Pinpoint the cell where the given text exists, returning its [X, Y] midpoint coordinate. 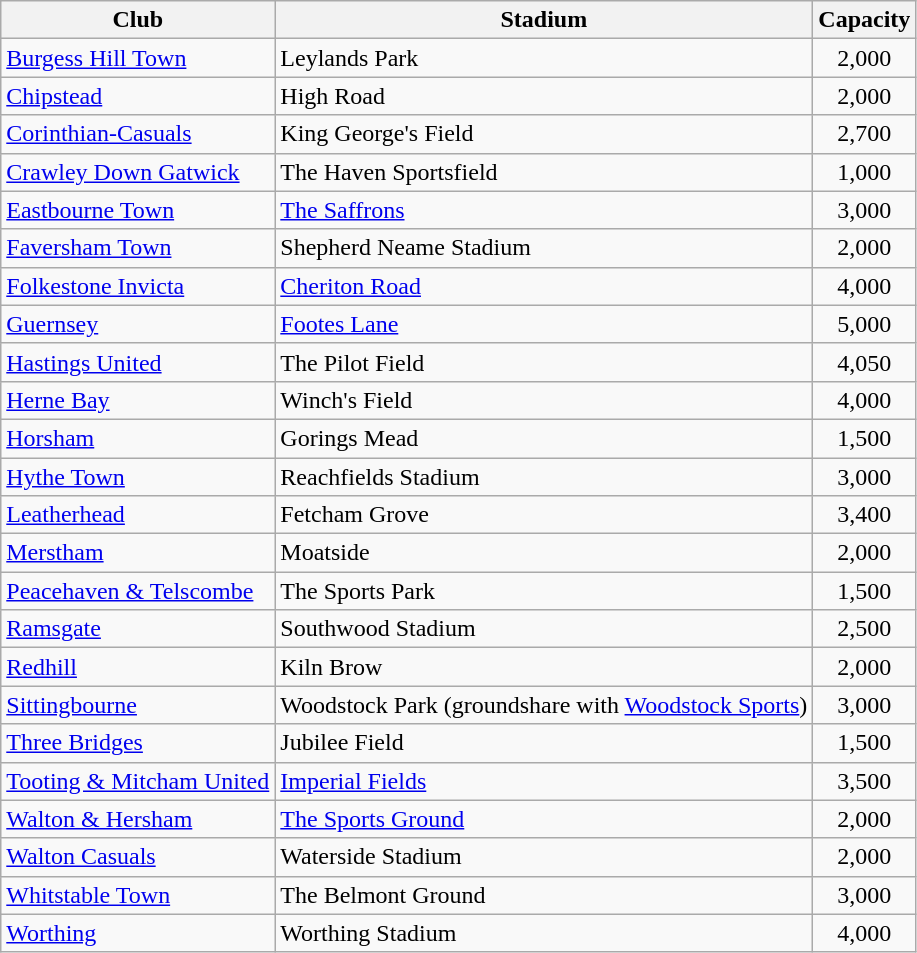
Leatherhead [138, 515]
3,500 [864, 781]
The Sports Park [544, 591]
The Pilot Field [544, 362]
High Road [544, 96]
Winch's Field [544, 400]
Fetcham Grove [544, 515]
Eastbourne Town [138, 210]
Moatside [544, 553]
Redhill [138, 667]
5,000 [864, 324]
Folkestone Invicta [138, 286]
Stadium [544, 20]
Southwood Stadium [544, 629]
Chipstead [138, 96]
Woodstock Park (groundshare with Woodstock Sports) [544, 705]
Burgess Hill Town [138, 58]
Worthing Stadium [544, 933]
2,700 [864, 134]
The Saffrons [544, 210]
Corinthian-Casuals [138, 134]
4,050 [864, 362]
Sittingbourne [138, 705]
Imperial Fields [544, 781]
Herne Bay [138, 400]
Capacity [864, 20]
Reachfields Stadium [544, 477]
Hastings United [138, 362]
Leylands Park [544, 58]
Hythe Town [138, 477]
The Haven Sportsfield [544, 172]
Walton Casuals [138, 857]
Faversham Town [138, 248]
Crawley Down Gatwick [138, 172]
Shepherd Neame Stadium [544, 248]
Worthing [138, 933]
3,400 [864, 515]
2,500 [864, 629]
Gorings Mead [544, 438]
1,000 [864, 172]
Club [138, 20]
The Belmont Ground [544, 895]
Kiln Brow [544, 667]
Peacehaven & Telscombe [138, 591]
Walton & Hersham [138, 819]
Waterside Stadium [544, 857]
Tooting & Mitcham United [138, 781]
Ramsgate [138, 629]
Guernsey [138, 324]
King George's Field [544, 134]
Horsham [138, 438]
Footes Lane [544, 324]
Cheriton Road [544, 286]
The Sports Ground [544, 819]
Three Bridges [138, 743]
Jubilee Field [544, 743]
Merstham [138, 553]
Whitstable Town [138, 895]
